Locate the cell with the specified text and output its (x, y) center coordinate. 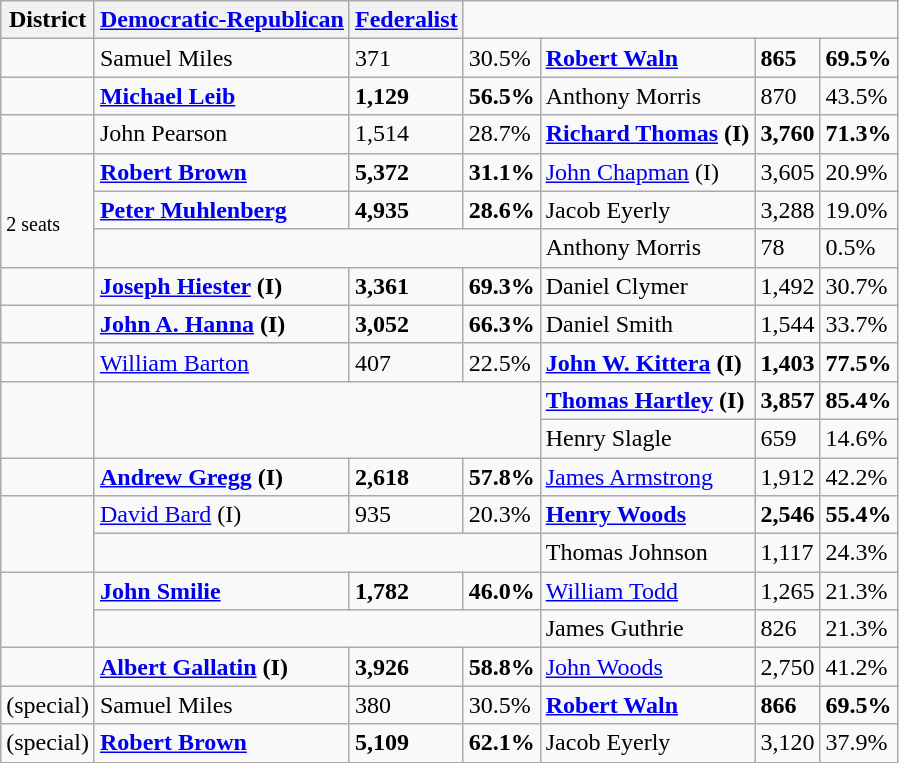
John Smilie (222, 591)
866 (788, 705)
2 seats (48, 210)
1,782 (406, 591)
3,760 (788, 134)
58.8% (502, 667)
1,492 (788, 286)
Democratic-Republican (222, 20)
3,288 (788, 210)
62.1% (502, 743)
407 (406, 362)
3,361 (406, 286)
20.3% (502, 515)
1,514 (406, 134)
28.7% (502, 134)
78 (788, 248)
57.8% (502, 477)
2,618 (406, 477)
William Todd (648, 591)
37.9% (858, 743)
55.4% (858, 515)
66.3% (502, 324)
District (48, 20)
Daniel Smith (648, 324)
Albert Gallatin (I) (222, 667)
3,926 (406, 667)
380 (406, 705)
James Armstrong (648, 477)
85.4% (858, 400)
5,372 (406, 172)
James Guthrie (648, 629)
77.5% (858, 362)
Henry Woods (648, 515)
0.5% (858, 248)
30.7% (858, 286)
Federalist (406, 20)
John W. Kittera (I) (648, 362)
John A. Hanna (I) (222, 324)
John Chapman (I) (648, 172)
3,052 (406, 324)
24.3% (858, 553)
3,857 (788, 400)
David Bard (I) (222, 515)
870 (788, 96)
Thomas Johnson (648, 553)
3,605 (788, 172)
2,546 (788, 515)
71.3% (858, 134)
Joseph Hiester (I) (222, 286)
5,109 (406, 743)
19.0% (858, 210)
371 (406, 58)
33.7% (858, 324)
Andrew Gregg (I) (222, 477)
1,403 (788, 362)
14.6% (858, 438)
1,265 (788, 591)
John Pearson (222, 134)
1,129 (406, 96)
43.5% (858, 96)
31.1% (502, 172)
3,120 (788, 743)
Daniel Clymer (648, 286)
41.2% (858, 667)
20.9% (858, 172)
22.5% (502, 362)
John Woods (648, 667)
826 (788, 629)
1,912 (788, 477)
865 (788, 58)
4,935 (406, 210)
659 (788, 438)
1,544 (788, 324)
46.0% (502, 591)
Richard Thomas (I) (648, 134)
56.5% (502, 96)
28.6% (502, 210)
2,750 (788, 667)
Peter Muhlenberg (222, 210)
69.3% (502, 286)
Henry Slagle (648, 438)
1,117 (788, 553)
William Barton (222, 362)
Thomas Hartley (I) (648, 400)
42.2% (858, 477)
935 (406, 515)
Michael Leib (222, 96)
